Provide the [x, y] coordinate of the cell's center where the given text is located.  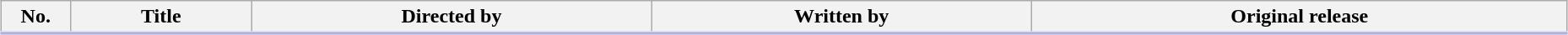
Title [161, 17]
Directed by [451, 17]
Written by [841, 17]
Original release [1300, 17]
No. [35, 17]
